Locate the cell with the specified text and output its (x, y) center coordinate. 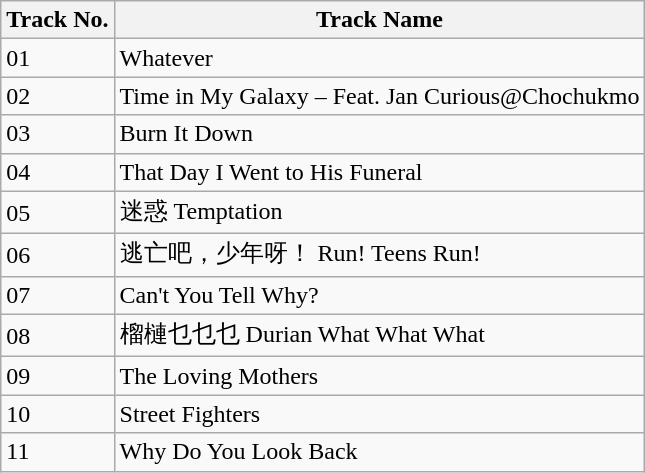
10 (58, 414)
榴槤乜乜乜 Durian What What What (380, 336)
Street Fighters (380, 414)
11 (58, 452)
01 (58, 58)
Track No. (58, 20)
08 (58, 336)
逃亡吧，少年呀！ Run! Teens Run! (380, 256)
That Day I Went to His Funeral (380, 172)
The Loving Mothers (380, 376)
05 (58, 212)
Can't You Tell Why? (380, 295)
Whatever (380, 58)
07 (58, 295)
02 (58, 96)
06 (58, 256)
09 (58, 376)
Track Name (380, 20)
Why Do You Look Back (380, 452)
03 (58, 134)
04 (58, 172)
Burn It Down (380, 134)
Time in My Galaxy – Feat. Jan Curious@Chochukmo (380, 96)
迷惑 Temptation (380, 212)
